For the text-containing cell, return its midpoint in (x, y) coordinate format. 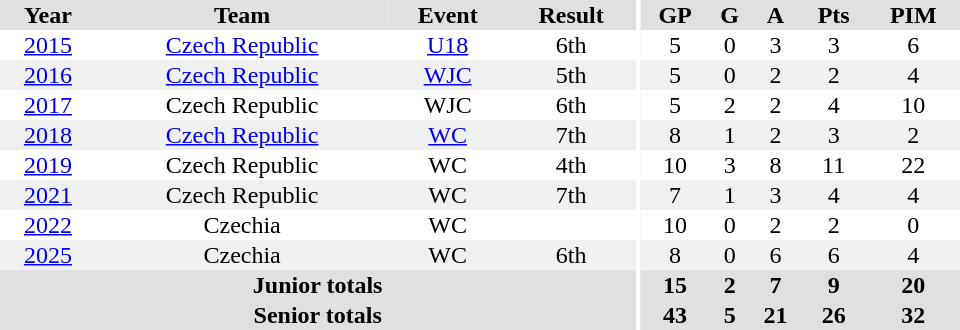
2025 (48, 255)
Event (447, 15)
Senior totals (318, 315)
2021 (48, 195)
5th (571, 75)
43 (675, 315)
GP (675, 15)
2022 (48, 225)
A (776, 15)
21 (776, 315)
U18 (447, 45)
Team (242, 15)
2017 (48, 105)
Pts (834, 15)
26 (834, 315)
2015 (48, 45)
32 (914, 315)
PIM (914, 15)
20 (914, 285)
Year (48, 15)
2019 (48, 165)
2016 (48, 75)
G (730, 15)
15 (675, 285)
Junior totals (318, 285)
9 (834, 285)
11 (834, 165)
4th (571, 165)
Result (571, 15)
2018 (48, 135)
22 (914, 165)
